Locate the cell with the specified text and output its [X, Y] center coordinate. 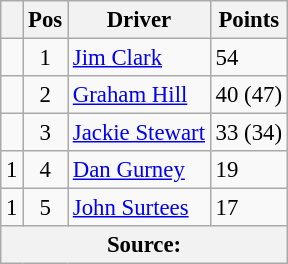
3 [46, 133]
40 (47) [248, 95]
Driver [140, 20]
17 [248, 208]
Graham Hill [140, 95]
John Surtees [140, 208]
Dan Gurney [140, 170]
5 [46, 208]
4 [46, 170]
Pos [46, 20]
Jim Clark [140, 58]
Jackie Stewart [140, 133]
19 [248, 170]
Source: [144, 245]
33 (34) [248, 133]
2 [46, 95]
Points [248, 20]
54 [248, 58]
